Return (x, y) of the center of cell containing provided text 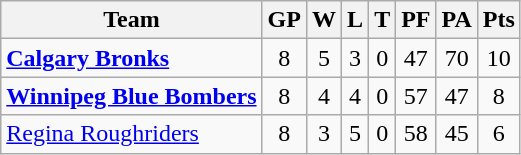
45 (456, 134)
Winnipeg Blue Bombers (132, 96)
Calgary Bronks (132, 58)
Team (132, 20)
PA (456, 20)
58 (416, 134)
PF (416, 20)
T (382, 20)
70 (456, 58)
10 (498, 58)
GP (284, 20)
Pts (498, 20)
W (324, 20)
6 (498, 134)
L (356, 20)
Regina Roughriders (132, 134)
57 (416, 96)
